Provide the [X, Y] coordinate of the cell's center where the given text is located.  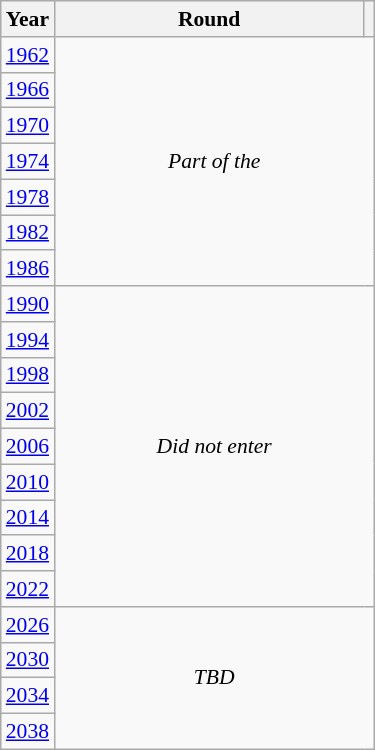
1998 [28, 375]
1970 [28, 126]
2030 [28, 660]
1966 [28, 90]
2026 [28, 625]
Did not enter [214, 446]
TBD [214, 678]
1994 [28, 340]
2014 [28, 518]
1986 [28, 269]
2010 [28, 482]
1990 [28, 304]
1962 [28, 55]
2018 [28, 554]
2022 [28, 589]
2034 [28, 696]
1978 [28, 197]
1982 [28, 233]
Part of the [214, 162]
Round [209, 19]
2006 [28, 447]
1974 [28, 162]
2038 [28, 732]
2002 [28, 411]
Year [28, 19]
